Find where the given text appears and provide that cell's center as [x, y] coordinate. 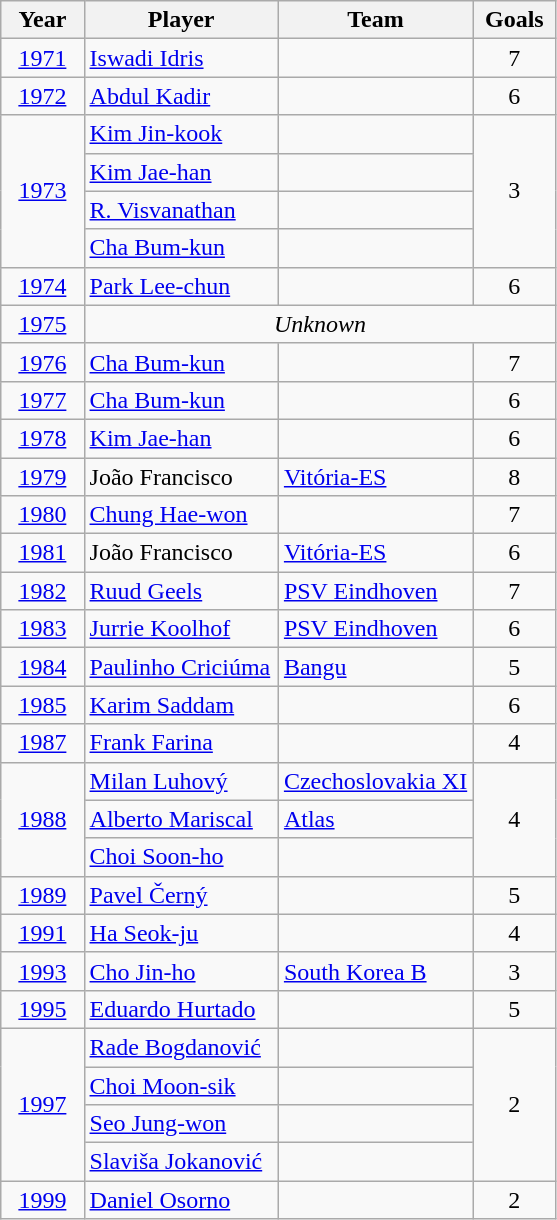
1971 [42, 58]
Choi Moon-sik [181, 1085]
1973 [42, 191]
Player [181, 20]
1989 [42, 895]
Year [42, 20]
1993 [42, 971]
1987 [42, 743]
Czechoslovakia XI [375, 781]
Rade Bogdanović [181, 1047]
Seo Jung-won [181, 1124]
1997 [42, 1104]
Kim Jin-kook [181, 134]
Paulinho Criciúma [181, 667]
Choi Soon-ho [181, 857]
Ha Seok-ju [181, 933]
Frank Farina [181, 743]
Pavel Černý [181, 895]
1995 [42, 1009]
1988 [42, 819]
Team [375, 20]
Park Lee-chun [181, 286]
R. Visvanathan [181, 210]
Unknown [320, 324]
1979 [42, 477]
Jurrie Koolhof [181, 629]
Atlas [375, 819]
Daniel Osorno [181, 1200]
Alberto Mariscal [181, 819]
1974 [42, 286]
Ruud Geels [181, 591]
1980 [42, 515]
Slaviša Jokanović [181, 1162]
1976 [42, 362]
1985 [42, 705]
1983 [42, 629]
Chung Hae-won [181, 515]
1978 [42, 438]
Iswadi Idris [181, 58]
8 [514, 477]
Karim Saddam [181, 705]
Eduardo Hurtado [181, 1009]
South Korea B [375, 971]
Bangu [375, 667]
1981 [42, 553]
Goals [514, 20]
1984 [42, 667]
1977 [42, 400]
1975 [42, 324]
1991 [42, 933]
Cho Jin-ho [181, 971]
1972 [42, 96]
1982 [42, 591]
1999 [42, 1200]
Abdul Kadir [181, 96]
Milan Luhový [181, 781]
